Identify which cell holds the provided text, then report its [X, Y] central coordinate. 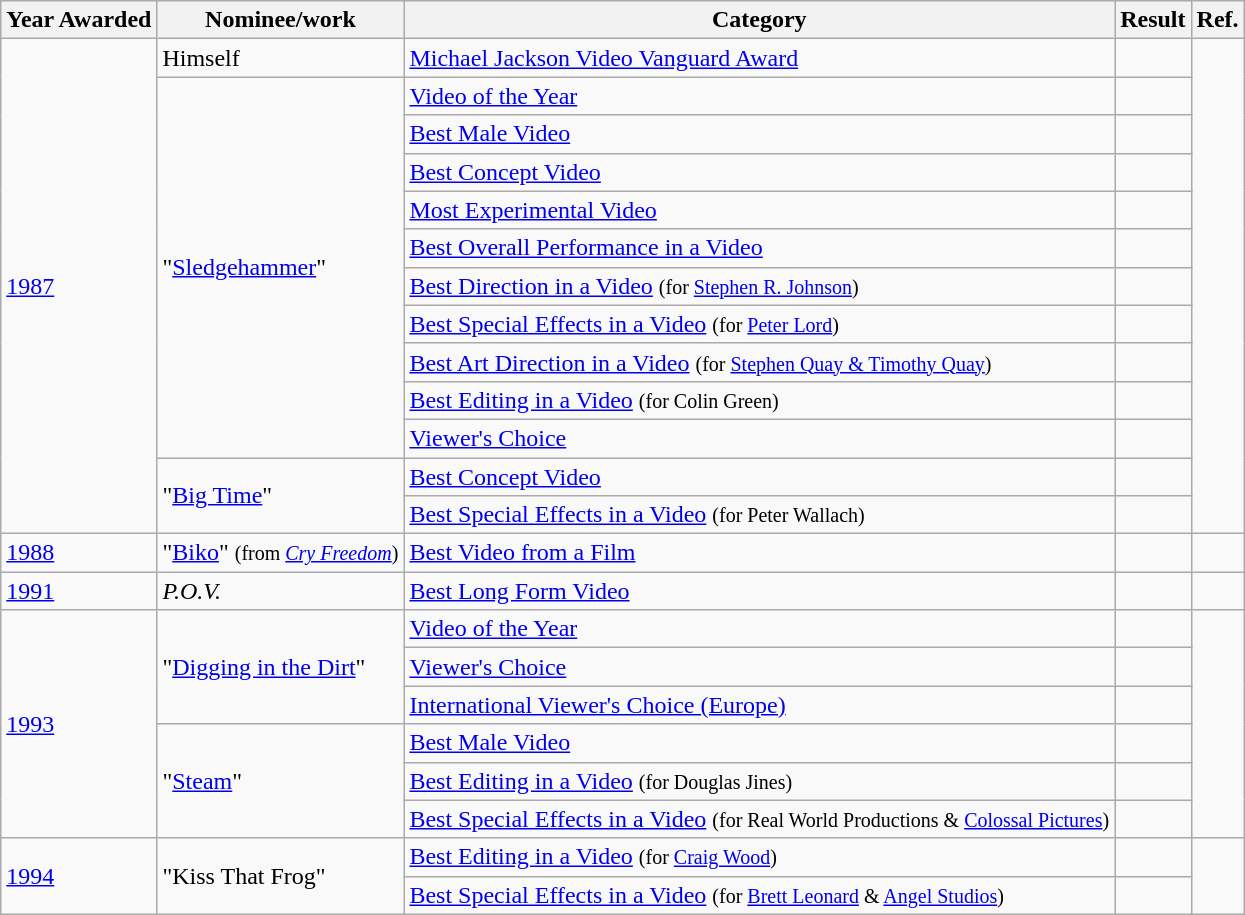
"Digging in the Dirt" [280, 667]
Result [1153, 20]
1994 [79, 876]
Year Awarded [79, 20]
"Sledgehammer" [280, 268]
"Biko" (from Cry Freedom) [280, 553]
1993 [79, 724]
Best Long Form Video [760, 591]
International Viewer's Choice (Europe) [760, 705]
Ref. [1218, 20]
"Kiss That Frog" [280, 876]
"Big Time" [280, 496]
"Steam" [280, 781]
1991 [79, 591]
Best Direction in a Video (for Stephen R. Johnson) [760, 286]
Best Video from a Film [760, 553]
Best Editing in a Video (for Craig Wood) [760, 857]
Best Editing in a Video (for Douglas Jines) [760, 781]
Best Overall Performance in a Video [760, 248]
1987 [79, 286]
Best Special Effects in a Video (for Peter Lord) [760, 324]
Category [760, 20]
Best Editing in a Video (for Colin Green) [760, 400]
Michael Jackson Video Vanguard Award [760, 58]
Himself [280, 58]
1988 [79, 553]
Best Special Effects in a Video (for Brett Leonard & Angel Studios) [760, 895]
Best Special Effects in a Video (for Peter Wallach) [760, 515]
Best Special Effects in a Video (for Real World Productions & Colossal Pictures) [760, 819]
P.O.V. [280, 591]
Most Experimental Video [760, 210]
Best Art Direction in a Video (for Stephen Quay & Timothy Quay) [760, 362]
Nominee/work [280, 20]
